Output the (X, Y) coordinate of the center of the cell containing the given text.  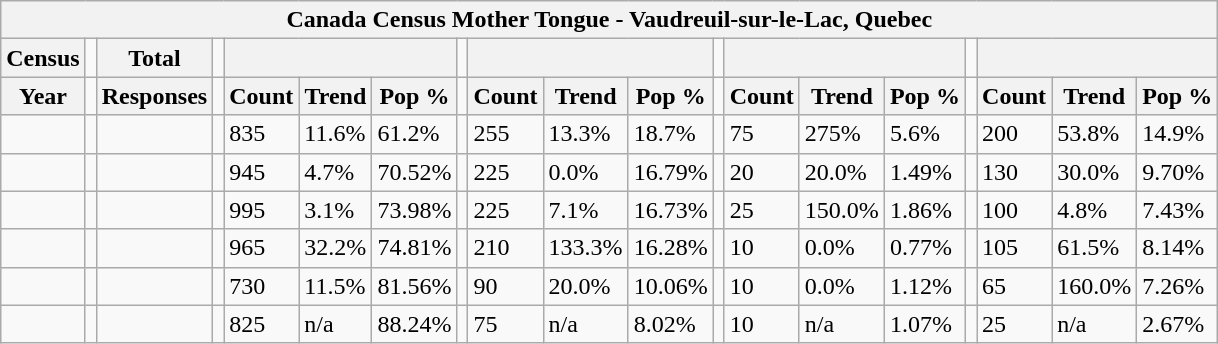
7.1% (586, 210)
16.79% (670, 172)
730 (262, 286)
160.0% (1094, 286)
210 (506, 248)
995 (262, 210)
9.70% (1178, 172)
1.86% (924, 210)
81.56% (414, 286)
105 (1014, 248)
7.26% (1178, 286)
100 (1014, 210)
73.98% (414, 210)
4.7% (336, 172)
65 (1014, 286)
8.02% (670, 324)
0.77% (924, 248)
Canada Census Mother Tongue - Vaudreuil-sur-le-Lac, Quebec (610, 20)
825 (262, 324)
74.81% (414, 248)
32.2% (336, 248)
20 (762, 172)
70.52% (414, 172)
Total (154, 58)
11.5% (336, 286)
Year (43, 96)
945 (262, 172)
1.49% (924, 172)
7.43% (1178, 210)
14.9% (1178, 134)
61.2% (414, 134)
1.07% (924, 324)
3.1% (336, 210)
2.67% (1178, 324)
Responses (154, 96)
5.6% (924, 134)
11.6% (336, 134)
10.06% (670, 286)
8.14% (1178, 248)
130 (1014, 172)
965 (262, 248)
18.7% (670, 134)
30.0% (1094, 172)
4.8% (1094, 210)
Census (43, 58)
835 (262, 134)
16.73% (670, 210)
255 (506, 134)
88.24% (414, 324)
200 (1014, 134)
1.12% (924, 286)
61.5% (1094, 248)
53.8% (1094, 134)
133.3% (586, 248)
150.0% (842, 210)
90 (506, 286)
16.28% (670, 248)
13.3% (586, 134)
275% (842, 134)
